Detect which cell encompasses the target text, then output its (X, Y) center coordinate. 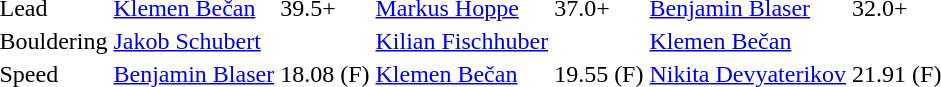
Klemen Bečan (748, 41)
Jakob Schubert (194, 41)
Kilian Fischhuber (462, 41)
